Scan for the cell matching the given text and deliver its (X, Y) coordinate at center. 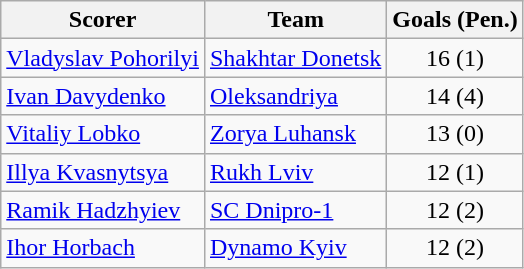
16 (1) (455, 58)
Vitaliy Lobko (103, 134)
13 (0) (455, 134)
12 (1) (455, 172)
Dynamo Kyiv (295, 248)
Vladyslav Pohorilyi (103, 58)
Goals (Pen.) (455, 20)
Illya Kvasnytsya (103, 172)
Ramik Hadzhyiev (103, 210)
SC Dnipro-1 (295, 210)
Shakhtar Donetsk (295, 58)
14 (4) (455, 96)
Oleksandriya (295, 96)
Team (295, 20)
Zorya Luhansk (295, 134)
Ivan Davydenko (103, 96)
Rukh Lviv (295, 172)
Scorer (103, 20)
Ihor Horbach (103, 248)
